Return [X, Y] of the center of cell containing provided text 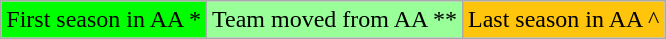
First season in AA * [104, 20]
Last season in AA ^ [564, 20]
Team moved from AA ** [335, 20]
